Pinpoint the cell where the given text exists, returning its [X, Y] midpoint coordinate. 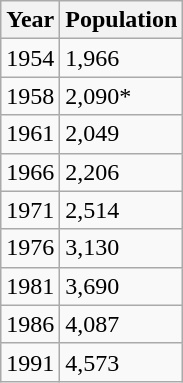
Year [30, 20]
2,514 [122, 210]
1986 [30, 324]
1981 [30, 286]
Population [122, 20]
1961 [30, 134]
2,090* [122, 96]
3,690 [122, 286]
1,966 [122, 58]
1991 [30, 362]
1966 [30, 172]
1976 [30, 248]
2,049 [122, 134]
4,087 [122, 324]
4,573 [122, 362]
3,130 [122, 248]
2,206 [122, 172]
1971 [30, 210]
1958 [30, 96]
1954 [30, 58]
